Search for the cell housing the specified text and yield its [x, y] center coordinate. 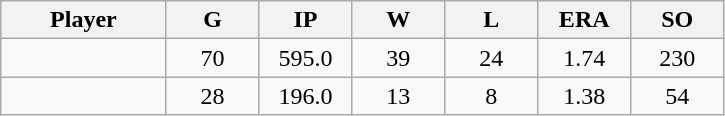
8 [492, 96]
1.38 [584, 96]
39 [398, 58]
230 [678, 58]
SO [678, 20]
54 [678, 96]
70 [212, 58]
13 [398, 96]
G [212, 20]
24 [492, 58]
595.0 [306, 58]
28 [212, 96]
L [492, 20]
Player [84, 20]
1.74 [584, 58]
196.0 [306, 96]
IP [306, 20]
W [398, 20]
ERA [584, 20]
